Locate the cell with the specified text and output its (x, y) center coordinate. 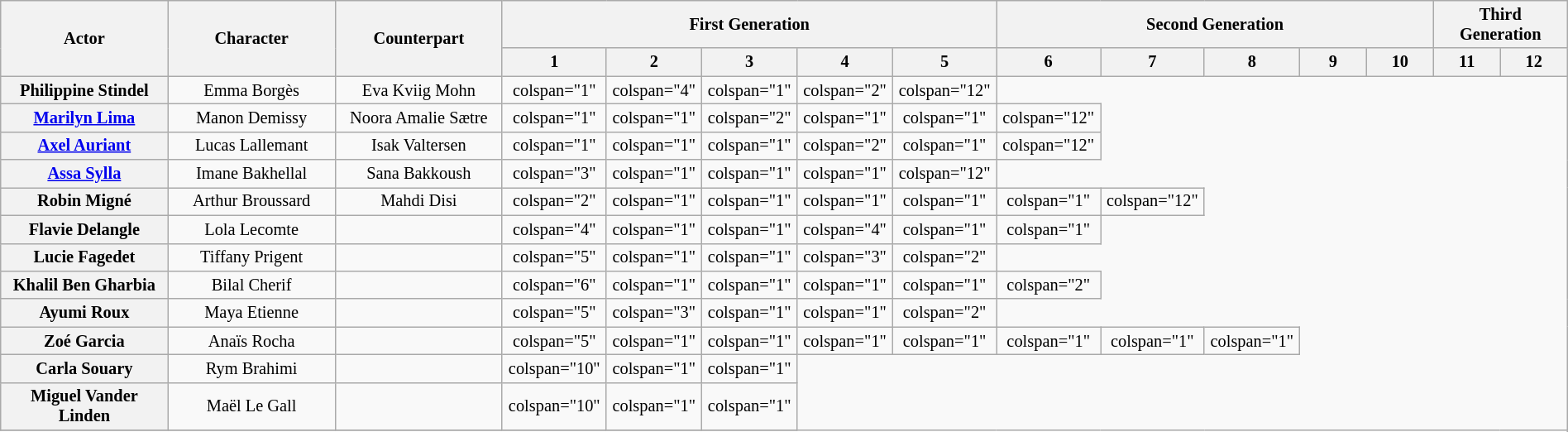
Lola Lecomte (251, 229)
colspan="6" (554, 285)
First Generation (749, 24)
Robin Migné (84, 201)
6 (1049, 62)
Rym Brahimi (251, 368)
Tiffany Prigent (251, 257)
2 (653, 62)
8 (1252, 62)
Eva Kviig Mohn (418, 90)
Axel Auriant (84, 146)
12 (1533, 62)
Imane Bakhellal (251, 174)
Sana Bakkoush (418, 174)
Character (251, 38)
Flavie Delangle (84, 229)
3 (749, 62)
Zoé Garcia (84, 341)
7 (1152, 62)
Maya Etienne (251, 313)
Marilyn Lima (84, 118)
11 (1467, 62)
Mahdi Disi (418, 201)
Miguel Vander Linden (84, 406)
Emma Borgès (251, 90)
Noora Amalie Sætre (418, 118)
Third Generation (1500, 24)
Lucas Lallemant (251, 146)
Isak Valtersen (418, 146)
Manon Demissy (251, 118)
Carla Souary (84, 368)
Anaïs Rocha (251, 341)
Bilal Cherif (251, 285)
Ayumi Roux (84, 313)
Actor (84, 38)
Arthur Broussard (251, 201)
9 (1333, 62)
Maël Le Gall (251, 406)
4 (845, 62)
Lucie Fagedet (84, 257)
10 (1399, 62)
Assa Sylla (84, 174)
1 (554, 62)
Khalil Ben Gharbia (84, 285)
Counterpart (418, 38)
Second Generation (1215, 24)
Philippine Stindel (84, 90)
5 (944, 62)
